Identify which cell holds the provided text, then report its [x, y] central coordinate. 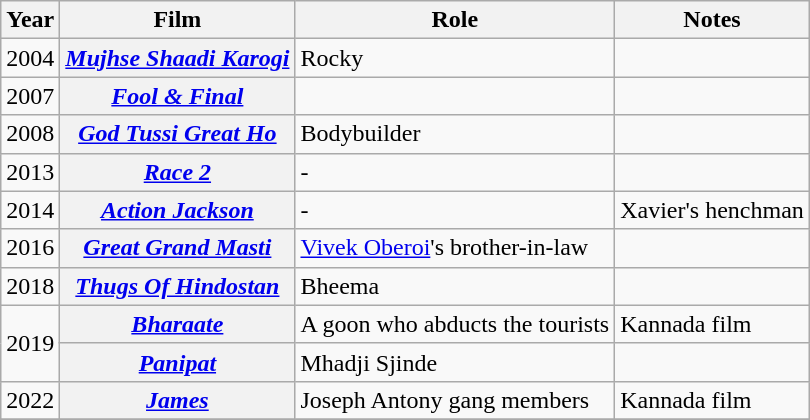
Fool & Final [178, 96]
2022 [30, 400]
Year [30, 20]
2013 [30, 172]
Race 2 [178, 172]
A goon who abducts the tourists [455, 324]
Bodybuilder [455, 134]
Rocky [455, 58]
2014 [30, 210]
Xavier's henchman [712, 210]
Joseph Antony gang members [455, 400]
Role [455, 20]
2008 [30, 134]
2007 [30, 96]
Film [178, 20]
James [178, 400]
2019 [30, 343]
God Tussi Great Ho [178, 134]
Mhadji Sjinde [455, 362]
Bheema [455, 286]
Great Grand Masti [178, 248]
Mujhse Shaadi Karogi [178, 58]
2016 [30, 248]
2018 [30, 286]
Thugs Of Hindostan [178, 286]
Vivek Oberoi's brother-in-law [455, 248]
Action Jackson [178, 210]
Panipat [178, 362]
2004 [30, 58]
Bharaate [178, 324]
Notes [712, 20]
